Locate the cell with the specified text and output its [x, y] center coordinate. 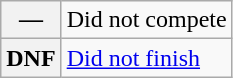
— [31, 20]
Did not finish [146, 58]
Did not compete [146, 20]
DNF [31, 58]
